Detect which cell encompasses the target text, then output its (X, Y) center coordinate. 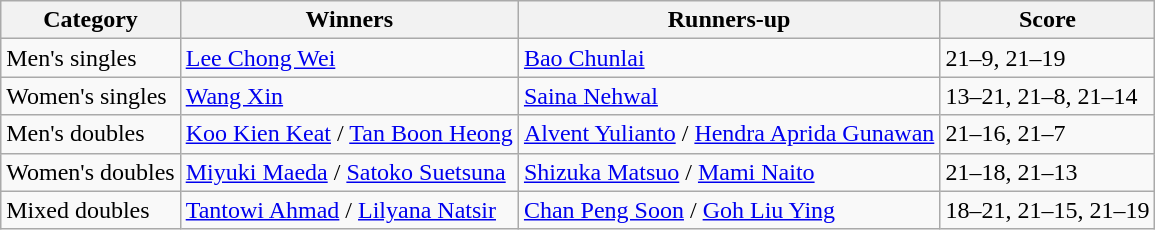
Bao Chunlai (728, 58)
Women's doubles (90, 172)
21–9, 21–19 (1048, 58)
Saina Nehwal (728, 96)
Men's doubles (90, 134)
Shizuka Matsuo / Mami Naito (728, 172)
Koo Kien Keat / Tan Boon Heong (349, 134)
Women's singles (90, 96)
18–21, 21–15, 21–19 (1048, 210)
Winners (349, 20)
Chan Peng Soon / Goh Liu Ying (728, 210)
13–21, 21–8, 21–14 (1048, 96)
Miyuki Maeda / Satoko Suetsuna (349, 172)
Alvent Yulianto / Hendra Aprida Gunawan (728, 134)
21–18, 21–13 (1048, 172)
Runners-up (728, 20)
Score (1048, 20)
Wang Xin (349, 96)
Men's singles (90, 58)
Tantowi Ahmad / Lilyana Natsir (349, 210)
Mixed doubles (90, 210)
Lee Chong Wei (349, 58)
21–16, 21–7 (1048, 134)
Category (90, 20)
